Determine the (x, y) coordinate at the center of the cell enclosing the given text.  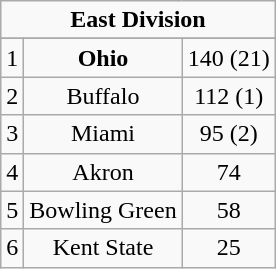
95 (2) (228, 134)
Bowling Green (103, 210)
Kent State (103, 248)
58 (228, 210)
2 (12, 96)
3 (12, 134)
East Division (138, 20)
Miami (103, 134)
74 (228, 172)
Akron (103, 172)
140 (21) (228, 58)
25 (228, 248)
5 (12, 210)
1 (12, 58)
4 (12, 172)
Buffalo (103, 96)
112 (1) (228, 96)
Ohio (103, 58)
6 (12, 248)
